Search for the cell housing the specified text and yield its (x, y) center coordinate. 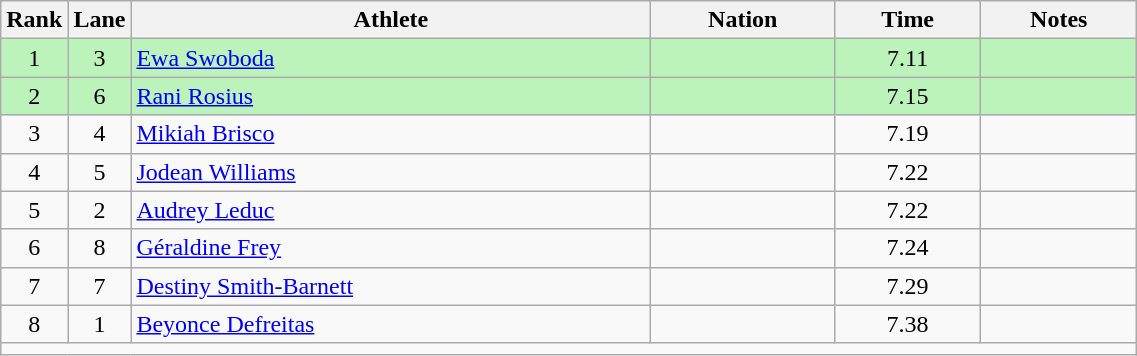
Beyonce Defreitas (391, 324)
Rani Rosius (391, 96)
Mikiah Brisco (391, 134)
Audrey Leduc (391, 210)
Athlete (391, 20)
7.15 (908, 96)
Rank (34, 20)
Notes (1059, 20)
Time (908, 20)
7.19 (908, 134)
7.29 (908, 286)
Jodean Williams (391, 172)
Lane (100, 20)
Ewa Swoboda (391, 58)
7.38 (908, 324)
Destiny Smith-Barnett (391, 286)
Géraldine Frey (391, 248)
Nation (743, 20)
7.11 (908, 58)
7.24 (908, 248)
